Detect which cell encompasses the target text, then output its [x, y] center coordinate. 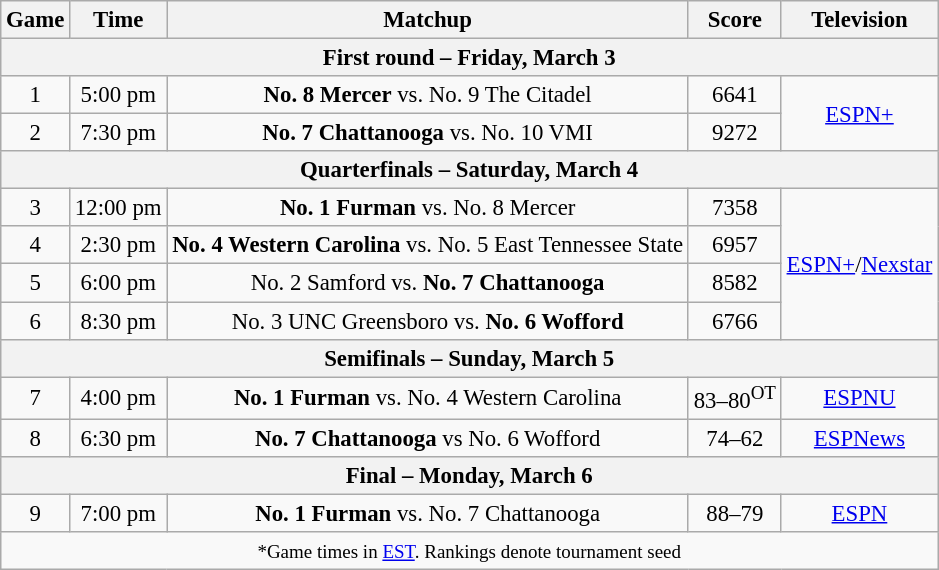
First round – Friday, March 3 [470, 58]
ESPNU [859, 398]
6 [36, 321]
Semifinals – Sunday, March 5 [470, 358]
9272 [734, 133]
8582 [734, 283]
6957 [734, 245]
No. 4 Western Carolina vs. No. 5 East Tennessee State [428, 245]
Final – Monday, March 6 [470, 476]
No. 2 Samford vs. No. 7 Chattanooga [428, 283]
5 [36, 283]
Television [859, 20]
No. 7 Chattanooga vs. No. 10 VMI [428, 133]
No. 8 Mercer vs. No. 9 The Citadel [428, 95]
Score [734, 20]
6:30 pm [118, 438]
ESPN+/Nexstar [859, 264]
Game [36, 20]
3 [36, 208]
88–79 [734, 513]
No. 7 Chattanooga vs No. 6 Wofford [428, 438]
No. 1 Furman vs. No. 7 Chattanooga [428, 513]
6:00 pm [118, 283]
6641 [734, 95]
ESPN [859, 513]
5:00 pm [118, 95]
No. 1 Furman vs. No. 4 Western Carolina [428, 398]
No. 3 UNC Greensboro vs. No. 6 Wofford [428, 321]
2 [36, 133]
7:00 pm [118, 513]
6766 [734, 321]
No. 1 Furman vs. No. 8 Mercer [428, 208]
1 [36, 95]
7 [36, 398]
83–80OT [734, 398]
2:30 pm [118, 245]
7358 [734, 208]
8 [36, 438]
4:00 pm [118, 398]
12:00 pm [118, 208]
ESPN+ [859, 114]
Time [118, 20]
8:30 pm [118, 321]
7:30 pm [118, 133]
Matchup [428, 20]
9 [36, 513]
Quarterfinals – Saturday, March 4 [470, 170]
ESPNews [859, 438]
4 [36, 245]
*Game times in EST. Rankings denote tournament seed [470, 551]
74–62 [734, 438]
